Determine the [x, y] coordinate at the center of the cell enclosing the given text.  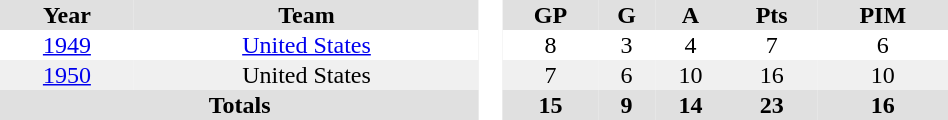
Team [306, 15]
1949 [67, 45]
1950 [67, 75]
PIM [883, 15]
14 [690, 105]
8 [550, 45]
Totals [240, 105]
G [626, 15]
4 [690, 45]
23 [772, 105]
Year [67, 15]
9 [626, 105]
A [690, 15]
Pts [772, 15]
GP [550, 15]
3 [626, 45]
15 [550, 105]
